Output the [x, y] coordinate of the center of the cell containing the given text.  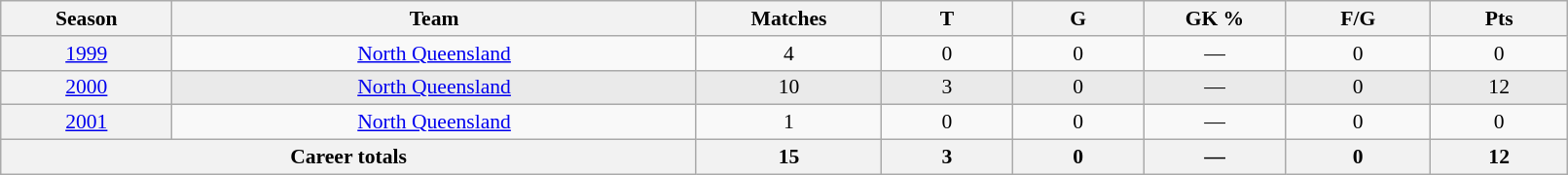
T [948, 18]
Pts [1499, 18]
1 [788, 122]
1999 [87, 53]
GK % [1215, 18]
2000 [87, 87]
Career totals [348, 157]
15 [788, 157]
10 [788, 87]
G [1078, 18]
F/G [1358, 18]
Team [434, 18]
2001 [87, 122]
4 [788, 53]
Season [87, 18]
Matches [788, 18]
